Search for the cell housing the specified text and yield its (x, y) center coordinate. 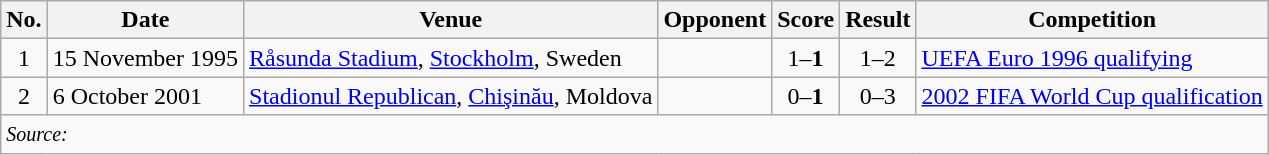
2002 FIFA World Cup qualification (1092, 96)
1–2 (878, 58)
Råsunda Stadium, Stockholm, Sweden (451, 58)
Score (806, 20)
6 October 2001 (145, 96)
Date (145, 20)
Competition (1092, 20)
No. (24, 20)
1–1 (806, 58)
UEFA Euro 1996 qualifying (1092, 58)
1 (24, 58)
Venue (451, 20)
15 November 1995 (145, 58)
Stadionul Republican, Chişinău, Moldova (451, 96)
Source: (635, 134)
Result (878, 20)
2 (24, 96)
Opponent (715, 20)
0–1 (806, 96)
0–3 (878, 96)
